Locate the cell with the specified text and output its [x, y] center coordinate. 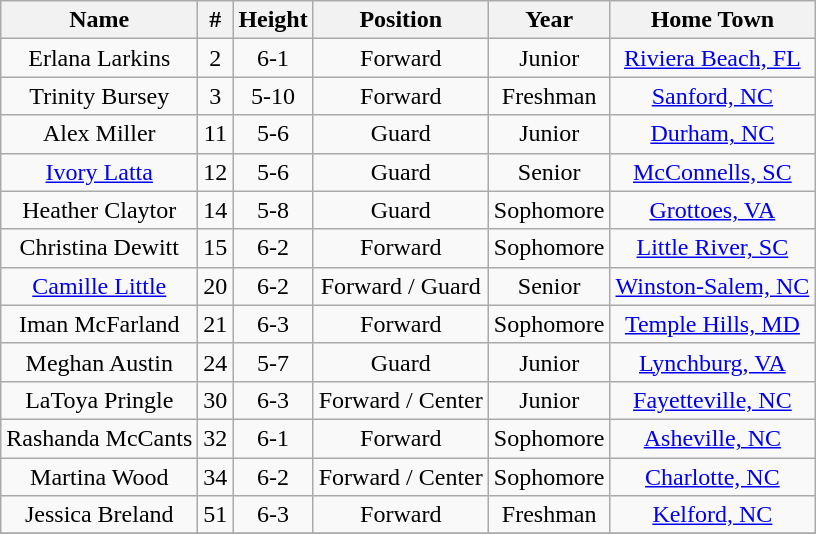
Jessica Breland [100, 515]
20 [216, 286]
Grottoes, VA [712, 210]
Meghan Austin [100, 362]
Alex Miller [100, 134]
Rashanda McCants [100, 438]
Name [100, 20]
5-10 [273, 96]
McConnells, SC [712, 172]
Heather Claytor [100, 210]
Kelford, NC [712, 515]
5-7 [273, 362]
Winston-Salem, NC [712, 286]
32 [216, 438]
24 [216, 362]
Position [400, 20]
15 [216, 248]
# [216, 20]
Trinity Bursey [100, 96]
2 [216, 58]
Charlotte, NC [712, 477]
Home Town [712, 20]
Iman McFarland [100, 324]
Camille Little [100, 286]
Durham, NC [712, 134]
11 [216, 134]
Asheville, NC [712, 438]
14 [216, 210]
3 [216, 96]
21 [216, 324]
Sanford, NC [712, 96]
Year [549, 20]
Temple Hills, MD [712, 324]
5-8 [273, 210]
Lynchburg, VA [712, 362]
Forward / Guard [400, 286]
51 [216, 515]
12 [216, 172]
LaToya Pringle [100, 400]
Christina Dewitt [100, 248]
34 [216, 477]
30 [216, 400]
Riviera Beach, FL [712, 58]
Height [273, 20]
Ivory Latta [100, 172]
Martina Wood [100, 477]
Fayetteville, NC [712, 400]
Erlana Larkins [100, 58]
Little River, SC [712, 248]
